Output the [x, y] coordinate of the center of the cell containing the given text.  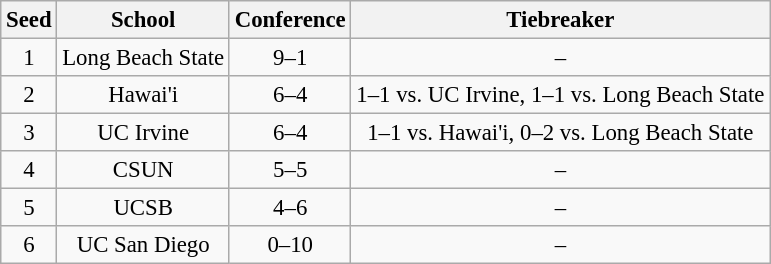
4 [29, 170]
0–10 [290, 245]
1–1 vs. Hawai'i, 0–2 vs. Long Beach State [560, 133]
5–5 [290, 170]
6 [29, 245]
Long Beach State [144, 58]
4–6 [290, 208]
Tiebreaker [560, 20]
2 [29, 95]
1–1 vs. UC Irvine, 1–1 vs. Long Beach State [560, 95]
3 [29, 133]
CSUN [144, 170]
Hawai'i [144, 95]
UCSB [144, 208]
UC San Diego [144, 245]
1 [29, 58]
Conference [290, 20]
Seed [29, 20]
5 [29, 208]
School [144, 20]
UC Irvine [144, 133]
9–1 [290, 58]
